Determine the [x, y] coordinate at the center of the cell enclosing the given text.  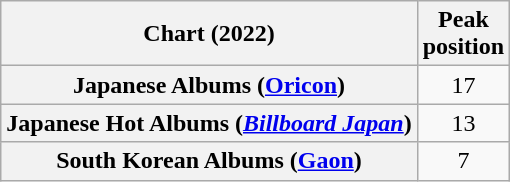
17 [463, 85]
South Korean Albums (Gaon) [209, 161]
7 [463, 161]
Peakposition [463, 34]
Japanese Hot Albums (Billboard Japan) [209, 123]
13 [463, 123]
Japanese Albums (Oricon) [209, 85]
Chart (2022) [209, 34]
